Identify which cell holds the provided text, then report its [x, y] central coordinate. 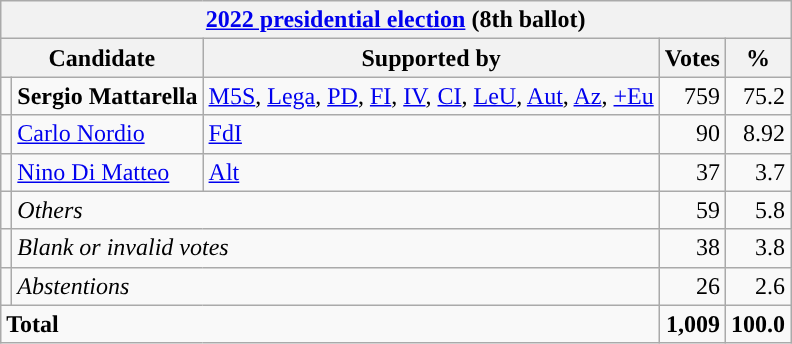
59 [692, 210]
FdI [431, 134]
Supported by [431, 58]
Blank or invalid votes [336, 248]
Votes [692, 58]
1,009 [692, 324]
3.8 [758, 248]
38 [692, 248]
5.8 [758, 210]
2022 presidential election (8th ballot) [396, 20]
26 [692, 286]
Abstentions [336, 286]
Nino Di Matteo [108, 172]
Carlo Nordio [108, 134]
37 [692, 172]
Candidate [102, 58]
100.0 [758, 324]
759 [692, 96]
2.6 [758, 286]
75.2 [758, 96]
M5S, Lega, PD, FI, IV, CI, LeU, Aut, Az, +Eu [431, 96]
% [758, 58]
Alt [431, 172]
Others [336, 210]
3.7 [758, 172]
90 [692, 134]
Total [330, 324]
8.92 [758, 134]
Sergio Mattarella [108, 96]
